Extract the [X, Y] coordinate from the center of the cell holding the provided text.  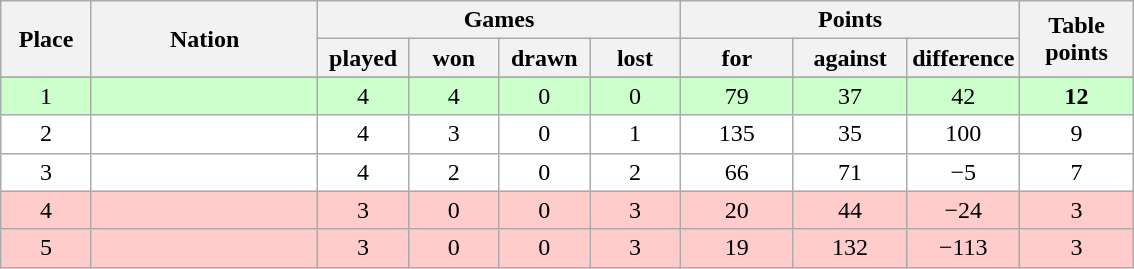
71 [850, 172]
−5 [964, 172]
Tablepoints [1076, 39]
5 [46, 248]
19 [736, 248]
−113 [964, 248]
against [850, 58]
played [364, 58]
difference [964, 58]
for [736, 58]
won [454, 58]
Games [499, 20]
−24 [964, 210]
9 [1076, 134]
20 [736, 210]
42 [964, 96]
35 [850, 134]
7 [1076, 172]
66 [736, 172]
100 [964, 134]
Place [46, 39]
12 [1076, 96]
drawn [544, 58]
132 [850, 248]
Nation [204, 39]
79 [736, 96]
Points [850, 20]
135 [736, 134]
37 [850, 96]
44 [850, 210]
lost [636, 58]
